Return the [x, y] coordinate for the center point of the cell that contains the specified text.  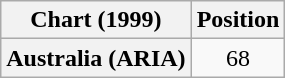
Position [238, 20]
68 [238, 58]
Chart (1999) [96, 20]
Australia (ARIA) [96, 58]
